Provide the (X, Y) coordinate of the cell's center where the given text is located.  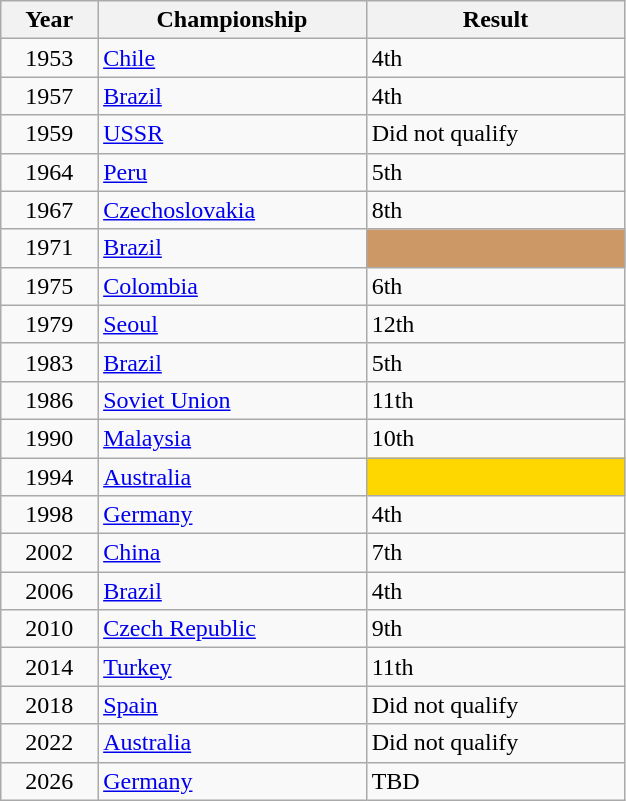
Turkey (232, 667)
10th (496, 438)
7th (496, 553)
1967 (50, 210)
1957 (50, 96)
Seoul (232, 324)
2010 (50, 629)
Chile (232, 58)
Year (50, 20)
USSR (232, 134)
Czech Republic (232, 629)
Malaysia (232, 438)
1959 (50, 134)
1964 (50, 172)
2022 (50, 743)
1971 (50, 248)
9th (496, 629)
6th (496, 286)
1998 (50, 515)
Result (496, 20)
Colombia (232, 286)
2018 (50, 705)
2006 (50, 591)
Peru (232, 172)
2026 (50, 781)
1990 (50, 438)
1986 (50, 400)
1975 (50, 286)
1953 (50, 58)
Championship (232, 20)
Czechoslovakia (232, 210)
12th (496, 324)
China (232, 553)
TBD (496, 781)
1979 (50, 324)
2014 (50, 667)
1994 (50, 477)
Soviet Union (232, 400)
1983 (50, 362)
2002 (50, 553)
8th (496, 210)
Spain (232, 705)
